Output the (x, y) coordinate of the center of the cell containing the given text.  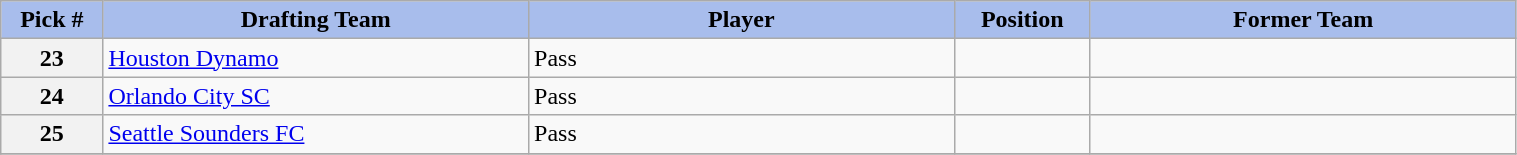
24 (52, 96)
Former Team (1303, 20)
Player (742, 20)
Orlando City SC (316, 96)
Seattle Sounders FC (316, 134)
Position (1022, 20)
Drafting Team (316, 20)
Pick # (52, 20)
Houston Dynamo (316, 58)
25 (52, 134)
23 (52, 58)
